Capture the cell that displays the provided text and extract its [X, Y] central coordinate. 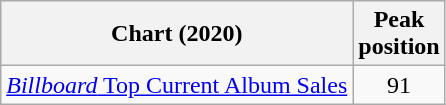
Billboard Top Current Album Sales [177, 85]
Chart (2020) [177, 34]
91 [399, 85]
Peakposition [399, 34]
